Search for the cell housing the specified text and yield its [X, Y] center coordinate. 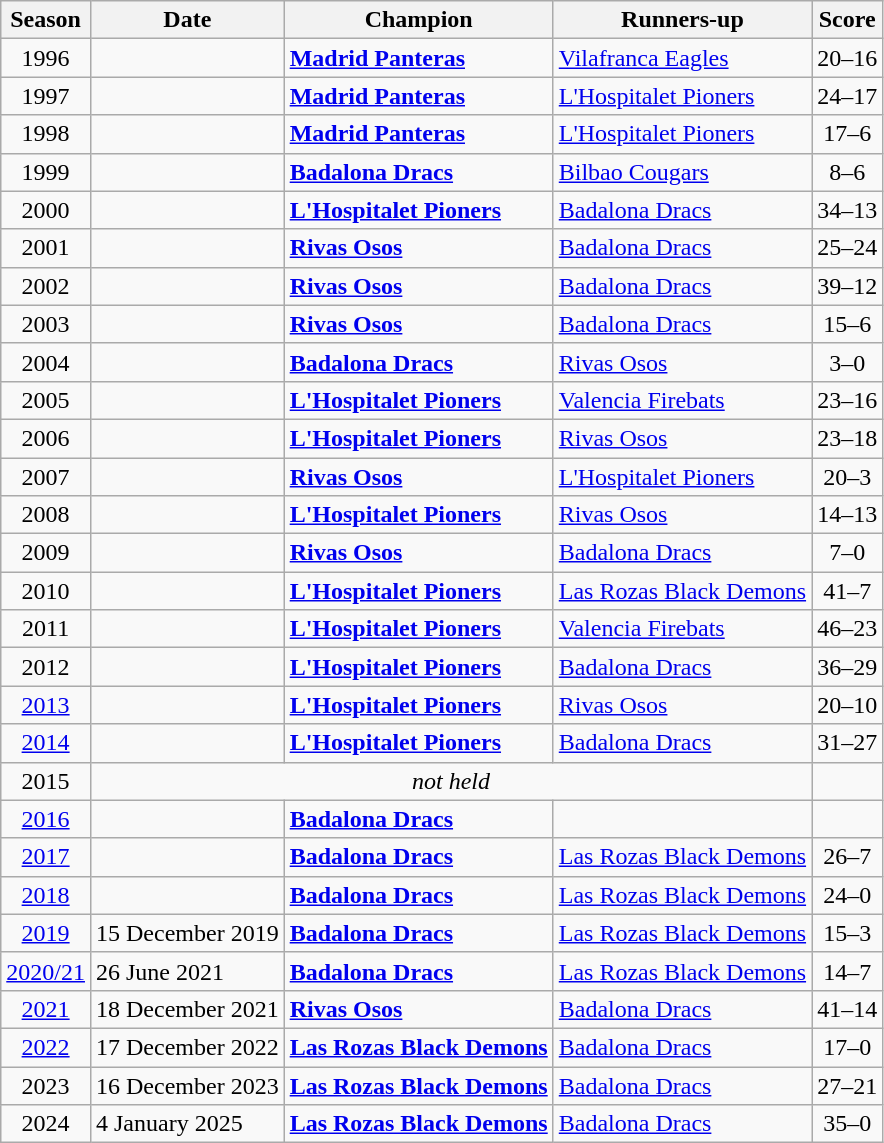
23–16 [848, 400]
2021 [46, 1009]
25–24 [848, 248]
14–7 [848, 971]
20–10 [848, 705]
17–0 [848, 1047]
41–7 [848, 591]
2011 [46, 629]
1996 [46, 58]
2008 [46, 515]
Vilafranca Eagles [682, 58]
not held [450, 781]
2018 [46, 895]
20–16 [848, 58]
2000 [46, 210]
2020/21 [46, 971]
2012 [46, 667]
7–0 [848, 553]
2013 [46, 705]
41–14 [848, 1009]
Champion [418, 20]
Season [46, 20]
34–13 [848, 210]
2002 [46, 286]
26 June 2021 [187, 971]
Bilbao Cougars [682, 172]
15–6 [848, 324]
2004 [46, 362]
4 January 2025 [187, 1124]
1999 [46, 172]
15–3 [848, 933]
8–6 [848, 172]
2005 [46, 400]
24–17 [848, 96]
18 December 2021 [187, 1009]
36–29 [848, 667]
2007 [46, 477]
2014 [46, 743]
Runners-up [682, 20]
2015 [46, 781]
2024 [46, 1124]
2006 [46, 438]
2023 [46, 1085]
1997 [46, 96]
Date [187, 20]
23–18 [848, 438]
2016 [46, 819]
20–3 [848, 477]
24–0 [848, 895]
16 December 2023 [187, 1085]
2001 [46, 248]
2009 [46, 553]
2017 [46, 857]
2003 [46, 324]
2022 [46, 1047]
1998 [46, 134]
3–0 [848, 362]
46–23 [848, 629]
2019 [46, 933]
27–21 [848, 1085]
35–0 [848, 1124]
39–12 [848, 286]
14–13 [848, 515]
17–6 [848, 134]
Score [848, 20]
15 December 2019 [187, 933]
26–7 [848, 857]
31–27 [848, 743]
2010 [46, 591]
17 December 2022 [187, 1047]
